From the cell containing the given text, extract its center point as [X, Y] coordinate. 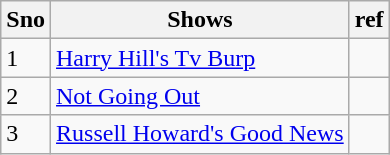
2 [26, 96]
3 [26, 134]
Sno [26, 20]
Not Going Out [200, 96]
Russell Howard's Good News [200, 134]
ref [369, 20]
Shows [200, 20]
1 [26, 58]
Harry Hill's Tv Burp [200, 58]
